Identify which cell holds the provided text, then report its (x, y) central coordinate. 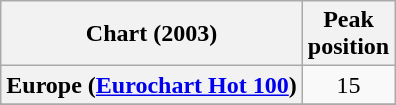
Europe (Eurochart Hot 100) (152, 85)
15 (348, 85)
Peakposition (348, 34)
Chart (2003) (152, 34)
